Scan for the cell matching the given text and deliver its [x, y] coordinate at center. 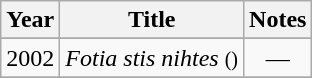
Year [30, 20]
2002 [30, 58]
Title [152, 20]
Fotia stis nihtes () [152, 58]
Notes [278, 20]
— [278, 58]
